Scan for the cell matching the given text and deliver its (X, Y) coordinate at center. 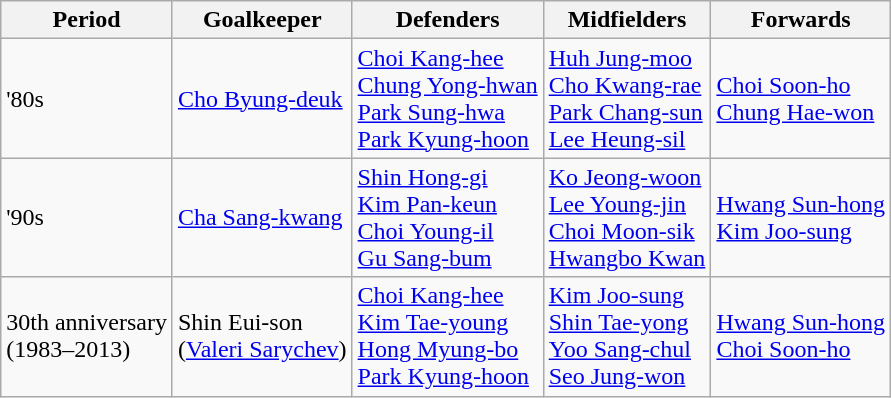
Hwang Sun-hong Choi Soon-ho (801, 336)
Huh Jung-moo Cho Kwang-rae Park Chang-sun Lee Heung-sil (627, 98)
Shin Hong-gi Kim Pan-keun Choi Young-il Gu Sang-bum (448, 218)
Choi Kang-hee Kim Tae-young Hong Myung-bo Park Kyung-hoon (448, 336)
Goalkeeper (262, 20)
'80s (87, 98)
Choi Soon-ho Chung Hae-won (801, 98)
Choi Kang-hee Chung Yong-hwan Park Sung-hwa Park Kyung-hoon (448, 98)
Kim Joo-sung Shin Tae-yong Yoo Sang-chul Seo Jung-won (627, 336)
30th anniversary(1983–2013) (87, 336)
Defenders (448, 20)
Shin Eui-son(Valeri Sarychev) (262, 336)
Cho Byung-deuk (262, 98)
Midfielders (627, 20)
Cha Sang-kwang (262, 218)
'90s (87, 218)
Forwards (801, 20)
Ko Jeong-woon Lee Young-jin Choi Moon-sik Hwangbo Kwan (627, 218)
Period (87, 20)
Hwang Sun-hong Kim Joo-sung (801, 218)
